Extract the [x, y] coordinate from the center of the cell holding the provided text.  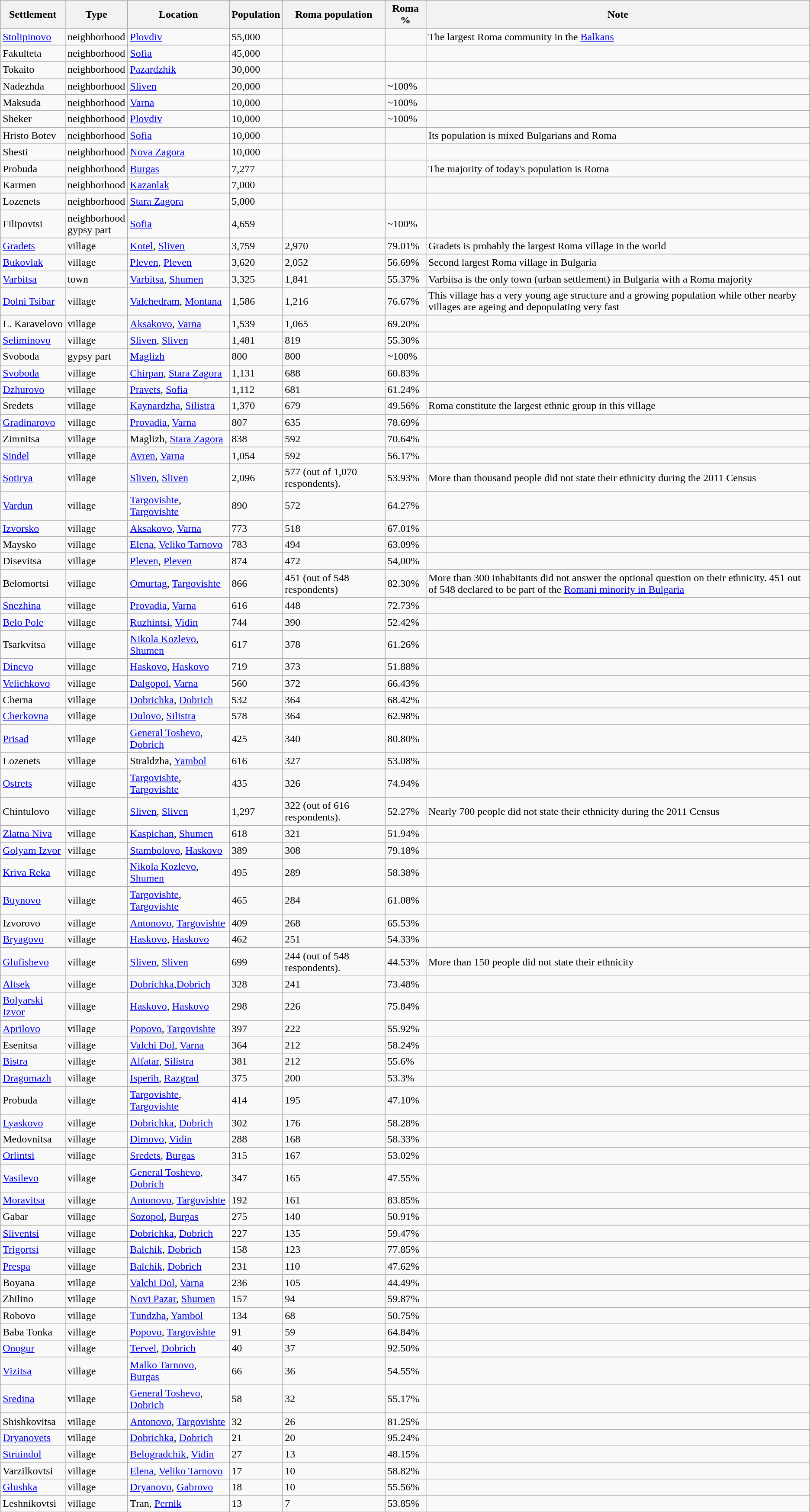
Varbitsa is the only town (urban settlement) in Bulgaria with a Roma majority [618, 279]
45,000 [256, 53]
gypsy part [96, 357]
72.73% [406, 606]
58.38% [406, 872]
51.94% [406, 833]
44.49% [406, 1283]
874 [256, 561]
Izvorsko [33, 528]
62.98% [406, 716]
80.80% [406, 738]
1,539 [256, 324]
3,620 [256, 263]
18 [256, 1487]
52.27% [406, 811]
372 [334, 683]
Struindol [33, 1454]
Straldzha, Yambol [178, 761]
Dzhurovo [33, 389]
Bistra [33, 1062]
Onogur [33, 1348]
Orlintsi [33, 1155]
7,277 [256, 168]
Maysko [33, 545]
Lyaskovo [33, 1123]
51.88% [406, 667]
79.18% [406, 850]
47.55% [406, 1178]
58.28% [406, 1123]
Cherna [33, 700]
158 [256, 1250]
Varzilkovtsi [33, 1471]
532 [256, 700]
Sozopol, Burgas [178, 1217]
Kazanlak [178, 185]
298 [256, 1007]
54,00% [406, 561]
Vasilevo [33, 1178]
79.01% [406, 246]
322 (out of 616 respondents). [334, 811]
168 [334, 1139]
Tsarkvitsa [33, 645]
L. Karavelovo [33, 324]
Sindel [33, 455]
328 [256, 984]
neighborhoodgypsy part [96, 223]
451 (out of 548 respondents) [334, 583]
Zimnitsa [33, 439]
373 [334, 667]
Glushka [33, 1487]
2,970 [334, 246]
53.93% [406, 478]
Location [178, 15]
Sotirya [33, 478]
315 [256, 1155]
Dulovo, Silistra [178, 716]
Ostrets [33, 783]
58.82% [406, 1471]
Stara Zagora [178, 201]
Trigortsi [33, 1250]
Sliven [178, 86]
494 [334, 545]
36 [334, 1371]
Varbitsa [33, 279]
Sredets, Burgas [178, 1155]
Bukovlak [33, 263]
60.83% [406, 373]
Dolni Tsibar [33, 301]
Kriva Reka [33, 872]
Dinevo [33, 667]
200 [334, 1078]
Seliminovo [33, 340]
Roma constitute the largest ethnic group in this village [618, 406]
1,131 [256, 373]
Hristo Botev [33, 135]
82.30% [406, 583]
55.30% [406, 340]
Maglizh, Stara Zagora [178, 439]
64.27% [406, 505]
308 [334, 850]
Dalgopol, Varna [178, 683]
Sredets [33, 406]
134 [256, 1316]
838 [256, 439]
7,000 [256, 185]
Bryagovo [33, 939]
Shishkovitsa [33, 1421]
783 [256, 545]
56.69% [406, 263]
37 [334, 1348]
Kotel, Sliven [178, 246]
Valchedram, Montana [178, 301]
435 [256, 783]
Tokaito [33, 70]
Buynovo [33, 901]
59 [334, 1332]
Snezhina [33, 606]
Tundzha, Yambol [178, 1316]
340 [334, 738]
2,052 [334, 263]
Type [96, 15]
83.85% [406, 1200]
Population [256, 15]
95.24% [406, 1438]
55.6% [406, 1062]
617 [256, 645]
Second largest Roma village in Bulgaria [618, 263]
819 [334, 340]
Gradets [33, 246]
Nearly 700 people did not state their ethnicity during the 2011 Census [618, 811]
Alfatar, Silistra [178, 1062]
Gradets is probably the largest Roma village in the world [618, 246]
66 [256, 1371]
Disevitsa [33, 561]
50.91% [406, 1217]
Ruzhintsi, Vidin [178, 622]
744 [256, 622]
1,481 [256, 340]
Vardun [33, 505]
679 [334, 406]
110 [334, 1266]
4,659 [256, 223]
244 (out of 548 respondents). [334, 962]
688 [334, 373]
64.84% [406, 1332]
Fakulteta [33, 53]
Avren, Varna [178, 455]
56.17% [406, 455]
Tervel, Dobrich [178, 1348]
Filipovtsi [33, 223]
92.50% [406, 1348]
Note [618, 15]
Prespa [33, 1266]
Chintulovo [33, 811]
44.53% [406, 962]
Stolipinovo [33, 37]
69.20% [406, 324]
1,216 [334, 301]
50.75% [406, 1316]
75.84% [406, 1007]
Pravets, Sofia [178, 389]
Shesti [33, 152]
195 [334, 1100]
Gradinarovo [33, 422]
Pazardzhik [178, 70]
1,112 [256, 389]
495 [256, 872]
161 [334, 1200]
The majority of today's population is Roma [618, 168]
140 [334, 1217]
2,096 [256, 478]
618 [256, 833]
65.53% [406, 923]
192 [256, 1200]
Baba Tonka [33, 1332]
58.24% [406, 1045]
Belo Pole [33, 622]
135 [334, 1233]
58 [256, 1399]
176 [334, 1123]
389 [256, 850]
123 [334, 1250]
Robovo [33, 1316]
236 [256, 1283]
890 [256, 505]
Omurtag, Targovishte [178, 583]
Boyana [33, 1283]
375 [256, 1078]
1,370 [256, 406]
425 [256, 738]
73.48% [406, 984]
Dryanovo, Gabrovo [178, 1487]
7 [334, 1504]
321 [334, 833]
Burgas [178, 168]
Kaspichan, Shumen [178, 833]
Medovnitsa [33, 1139]
Isperih, Razgrad [178, 1078]
63.09% [406, 545]
Sheker [33, 119]
Belomortsi [33, 583]
518 [334, 528]
Gabar [33, 1217]
81.25% [406, 1421]
Vizitsa [33, 1371]
52.42% [406, 622]
Sredina [33, 1399]
448 [334, 606]
302 [256, 1123]
Varbitsa, Shumen [178, 279]
17 [256, 1471]
53.85% [406, 1504]
53.3% [406, 1078]
719 [256, 667]
20,000 [256, 86]
227 [256, 1233]
390 [334, 622]
5,000 [256, 201]
578 [256, 716]
Zhilino [33, 1299]
635 [334, 422]
560 [256, 683]
55,000 [256, 37]
1,054 [256, 455]
town [96, 279]
326 [334, 783]
74.94% [406, 783]
Dryanovets [33, 1438]
54.33% [406, 939]
222 [334, 1029]
472 [334, 561]
231 [256, 1266]
More than thousand people did not state their ethnicity during the 2011 Census [618, 478]
Dobrichka,Dobrich [178, 984]
Sliventsi [33, 1233]
Maksuda [33, 103]
The largest Roma community in the Balkans [618, 37]
397 [256, 1029]
Kaynardzha, Silistra [178, 406]
67.01% [406, 528]
Moravitsa [33, 1200]
More than 150 people did not state their ethnicity [618, 962]
268 [334, 923]
Stambolovo, Haskovo [178, 850]
27 [256, 1454]
70.64% [406, 439]
53.08% [406, 761]
Velichkovo [33, 683]
Roma % [406, 15]
Nadezhda [33, 86]
105 [334, 1283]
773 [256, 528]
251 [334, 939]
1,065 [334, 324]
49.56% [406, 406]
21 [256, 1438]
414 [256, 1100]
Dimovo, Vidin [178, 1139]
Tran, Pernik [178, 1504]
This village has a very young age structure and a growing population while other nearby villages are ageing and depopulating very fast [618, 301]
55.37% [406, 279]
47.62% [406, 1266]
94 [334, 1299]
47.10% [406, 1100]
Glufishevo [33, 962]
Prisad [33, 738]
465 [256, 901]
Leshnikovtsi [33, 1504]
55.92% [406, 1029]
226 [334, 1007]
Belogradchik, Vidin [178, 1454]
Varna [178, 103]
167 [334, 1155]
53.02% [406, 1155]
Nova Zagora [178, 152]
78.69% [406, 422]
Its population is mixed Bulgarians and Roma [618, 135]
866 [256, 583]
55.56% [406, 1487]
681 [334, 389]
275 [256, 1217]
59.87% [406, 1299]
462 [256, 939]
58.33% [406, 1139]
409 [256, 923]
77.85% [406, 1250]
381 [256, 1062]
91 [256, 1332]
76.67% [406, 301]
Roma population [334, 15]
1,586 [256, 301]
1,297 [256, 811]
Chirpan, Stara Zagora [178, 373]
Dragomazh [33, 1078]
Altsek [33, 984]
Aprilovo [33, 1029]
577 (out of 1,070 respondents). [334, 478]
289 [334, 872]
699 [256, 962]
Maglizh [178, 357]
59.47% [406, 1233]
54.55% [406, 1371]
807 [256, 422]
61.24% [406, 389]
55.17% [406, 1399]
327 [334, 761]
Karmen [33, 185]
Bolyarski Izvor [33, 1007]
241 [334, 984]
Golyam Izvor [33, 850]
Novi Pazar, Shumen [178, 1299]
Izvorovo [33, 923]
40 [256, 1348]
284 [334, 901]
Zlatna Niva [33, 833]
68 [334, 1316]
61.08% [406, 901]
347 [256, 1178]
48.15% [406, 1454]
Settlement [33, 15]
30,000 [256, 70]
157 [256, 1299]
26 [334, 1421]
3,759 [256, 246]
3,325 [256, 279]
288 [256, 1139]
68.42% [406, 700]
Cherkovna [33, 716]
165 [334, 1178]
Esenitsa [33, 1045]
Malko Tarnovo, Burgas [178, 1371]
572 [334, 505]
20 [334, 1438]
1,841 [334, 279]
378 [334, 645]
66.43% [406, 683]
61.26% [406, 645]
